Provide the [X, Y] coordinate of the cell's center where the given text is located.  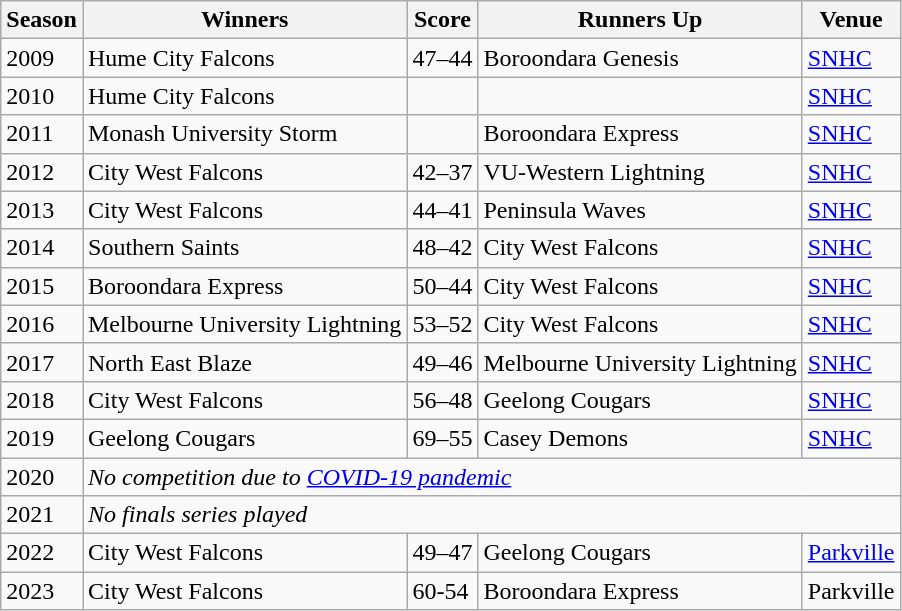
2017 [42, 362]
2018 [42, 400]
2013 [42, 210]
2014 [42, 248]
No finals series played [491, 515]
Venue [851, 20]
2009 [42, 58]
2022 [42, 553]
49–46 [442, 362]
44–41 [442, 210]
2021 [42, 515]
Runners Up [640, 20]
Monash University Storm [244, 134]
60-54 [442, 591]
Peninsula Waves [640, 210]
North East Blaze [244, 362]
2016 [42, 324]
Score [442, 20]
2012 [42, 172]
2011 [42, 134]
50–44 [442, 286]
53–52 [442, 324]
42–37 [442, 172]
VU-Western Lightning [640, 172]
2023 [42, 591]
2010 [42, 96]
47–44 [442, 58]
No competition due to COVID-19 pandemic [491, 477]
48–42 [442, 248]
56–48 [442, 400]
Southern Saints [244, 248]
2015 [42, 286]
Casey Demons [640, 438]
Boroondara Genesis [640, 58]
49–47 [442, 553]
2019 [42, 438]
Winners [244, 20]
69–55 [442, 438]
2020 [42, 477]
Season [42, 20]
